For the text-containing cell, return its midpoint in (x, y) coordinate format. 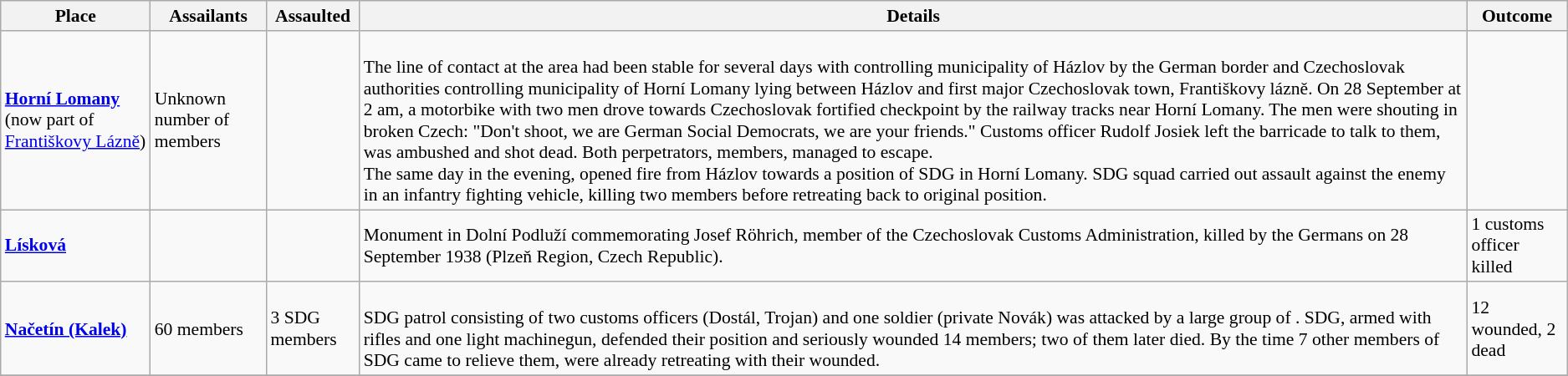
Assailants (209, 16)
12 wounded, 2 dead (1517, 329)
Outcome (1517, 16)
Place (75, 16)
1 customs officer killed (1517, 246)
Unknown number of members (209, 120)
60 members (209, 329)
Horní Lomany (now part of Františkovy Lázně) (75, 120)
Lísková (75, 246)
Načetín (Kalek) (75, 329)
Assaulted (313, 16)
Details (913, 16)
3 SDG members (313, 329)
